Extract the [x, y] coordinate from the center of the cell holding the provided text.  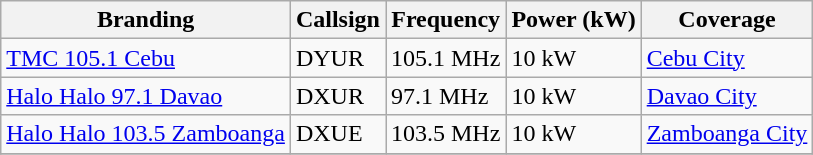
105.1 MHz [446, 58]
DYUR [338, 58]
97.1 MHz [446, 96]
Zamboanga City [727, 134]
TMC 105.1 Cebu [146, 58]
Halo Halo 103.5 Zamboanga [146, 134]
Cebu City [727, 58]
DXUR [338, 96]
Callsign [338, 20]
Frequency [446, 20]
Power (kW) [574, 20]
DXUE [338, 134]
Branding [146, 20]
Halo Halo 97.1 Davao [146, 96]
103.5 MHz [446, 134]
Coverage [727, 20]
Davao City [727, 96]
